Scan for the cell matching the given text and deliver its (x, y) coordinate at center. 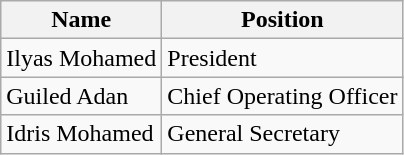
Position (282, 20)
Name (82, 20)
Guiled Adan (82, 96)
Ilyas Mohamed (82, 58)
General Secretary (282, 134)
Chief Operating Officer (282, 96)
President (282, 58)
Idris Mohamed (82, 134)
